Determine the [X, Y] coordinate at the center of the cell enclosing the given text.  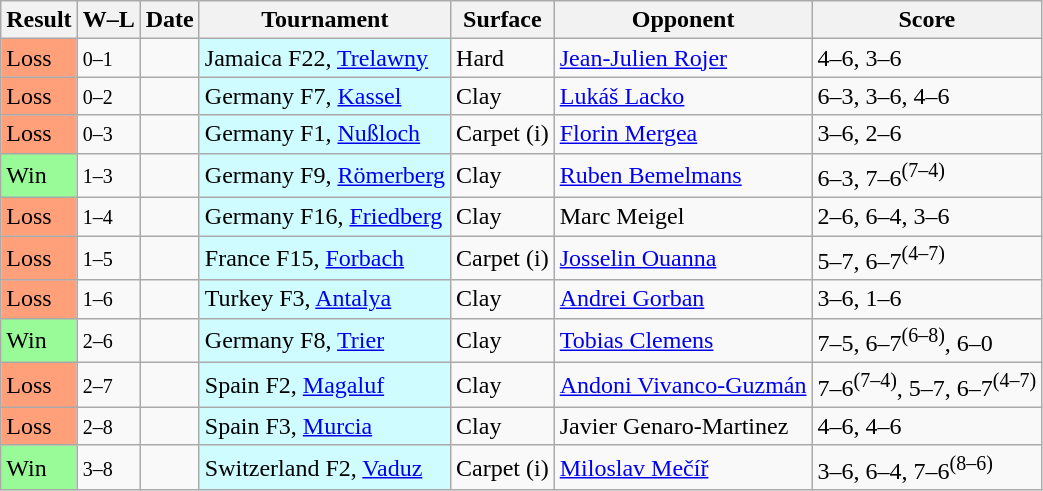
Marc Meigel [683, 217]
Surface [503, 20]
Spain F2, Magaluf [324, 386]
Ruben Bemelmans [683, 176]
W–L [108, 20]
Germany F1, Nußloch [324, 134]
1–3 [108, 176]
Lukáš Lacko [683, 96]
0–3 [108, 134]
2–6, 6–4, 3–6 [927, 217]
Tobias Clemens [683, 340]
Germany F9, Römerberg [324, 176]
4–6, 3–6 [927, 58]
Germany F7, Kassel [324, 96]
Josselin Ouanna [683, 258]
6–3, 3–6, 4–6 [927, 96]
5–7, 6–7(4–7) [927, 258]
Hard [503, 58]
1–5 [108, 258]
1–4 [108, 217]
Opponent [683, 20]
3–8 [108, 468]
2–7 [108, 386]
Jean-Julien Rojer [683, 58]
2–8 [108, 426]
0–1 [108, 58]
1–6 [108, 299]
Switzerland F2, Vaduz [324, 468]
Javier Genaro-Martinez [683, 426]
Result [39, 20]
2–6 [108, 340]
Tournament [324, 20]
0–2 [108, 96]
3–6, 2–6 [927, 134]
7–5, 6–7(6–8), 6–0 [927, 340]
6–3, 7–6(7–4) [927, 176]
3–6, 1–6 [927, 299]
4–6, 4–6 [927, 426]
Spain F3, Murcia [324, 426]
Miloslav Mečíř [683, 468]
Andrei Gorban [683, 299]
Florin Mergea [683, 134]
Score [927, 20]
3–6, 6–4, 7–6(8–6) [927, 468]
7–6(7–4), 5–7, 6–7(4–7) [927, 386]
Andoni Vivanco-Guzmán [683, 386]
Jamaica F22, Trelawny [324, 58]
France F15, Forbach [324, 258]
Germany F16, Friedberg [324, 217]
Date [170, 20]
Germany F8, Trier [324, 340]
Turkey F3, Antalya [324, 299]
